From the cell containing the given text, extract its center point as (X, Y) coordinate. 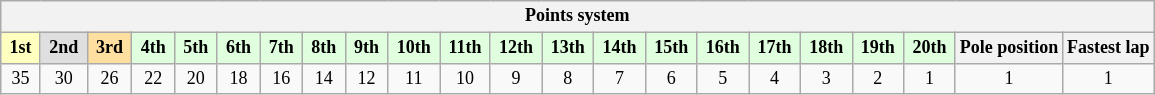
19th (878, 48)
10th (414, 48)
7 (620, 78)
Pole position (1008, 48)
22 (154, 78)
20 (196, 78)
18th (826, 48)
9th (366, 48)
2nd (64, 48)
26 (110, 78)
12 (366, 78)
Points system (578, 16)
12th (516, 48)
4th (154, 48)
1st (21, 48)
16th (723, 48)
9 (516, 78)
5 (723, 78)
4 (775, 78)
35 (21, 78)
16 (282, 78)
15th (671, 48)
14 (324, 78)
20th (930, 48)
6th (238, 48)
3 (826, 78)
8th (324, 48)
14th (620, 48)
18 (238, 78)
11th (466, 48)
6 (671, 78)
7th (282, 48)
3rd (110, 48)
5th (196, 48)
30 (64, 78)
17th (775, 48)
10 (466, 78)
2 (878, 78)
13th (568, 48)
11 (414, 78)
Fastest lap (1108, 48)
8 (568, 78)
